Return the [x, y] coordinate for the center point of the cell that contains the specified text.  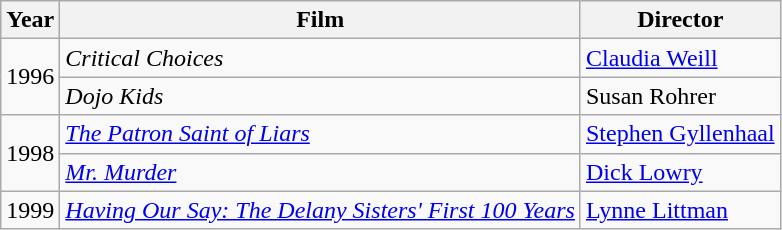
Critical Choices [320, 58]
1998 [30, 153]
Lynne Littman [680, 210]
Year [30, 20]
Mr. Murder [320, 172]
Dojo Kids [320, 96]
Director [680, 20]
The Patron Saint of Liars [320, 134]
Dick Lowry [680, 172]
Claudia Weill [680, 58]
Film [320, 20]
1996 [30, 77]
Having Our Say: The Delany Sisters' First 100 Years [320, 210]
1999 [30, 210]
Susan Rohrer [680, 96]
Stephen Gyllenhaal [680, 134]
